Determine the (x, y) coordinate at the center of the cell enclosing the given text.  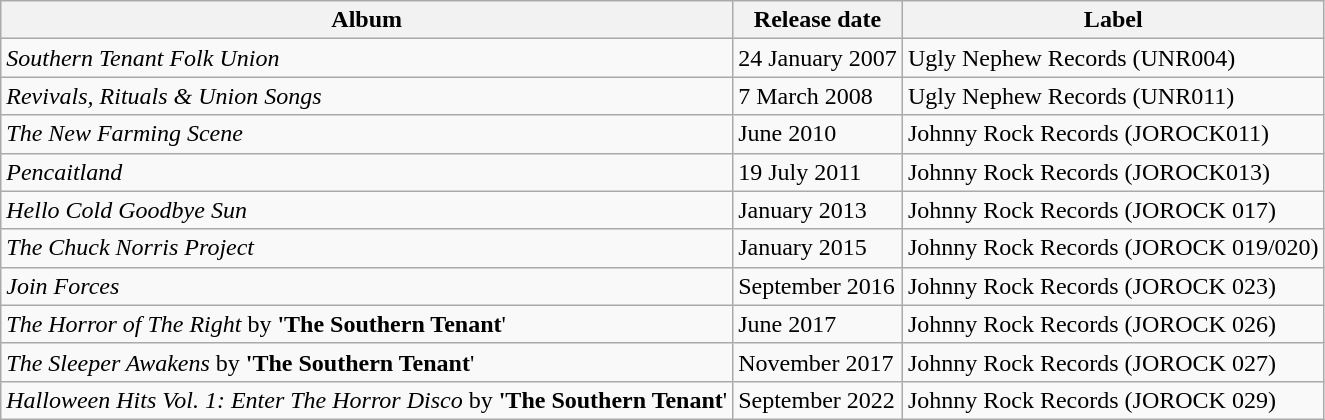
January 2015 (818, 248)
January 2013 (818, 210)
Johnny Rock Records (JOROCK 029) (1113, 400)
Johnny Rock Records (JOROCK 026) (1113, 324)
The Sleeper Awakens by 'The Southern Tenant' (367, 362)
Join Forces (367, 286)
June 2010 (818, 134)
Hello Cold Goodbye Sun (367, 210)
Johnny Rock Records (JOROCK013) (1113, 172)
Label (1113, 20)
June 2017 (818, 324)
7 March 2008 (818, 96)
Release date (818, 20)
Ugly Nephew Records (UNR004) (1113, 58)
Album (367, 20)
Johnny Rock Records (JOROCK011) (1113, 134)
Johnny Rock Records (JOROCK 019/020) (1113, 248)
Ugly Nephew Records (UNR011) (1113, 96)
Johnny Rock Records (JOROCK 023) (1113, 286)
September 2016 (818, 286)
19 July 2011 (818, 172)
Johnny Rock Records (JOROCK 017) (1113, 210)
The Horror of The Right by 'The Southern Tenant' (367, 324)
Revivals, Rituals & Union Songs (367, 96)
Pencaitland (367, 172)
Halloween Hits Vol. 1: Enter The Horror Disco by 'The Southern Tenant' (367, 400)
Southern Tenant Folk Union (367, 58)
Johnny Rock Records (JOROCK 027) (1113, 362)
24 January 2007 (818, 58)
The New Farming Scene (367, 134)
September 2022 (818, 400)
The Chuck Norris Project (367, 248)
November 2017 (818, 362)
